Identify which cell holds the provided text, then report its (x, y) central coordinate. 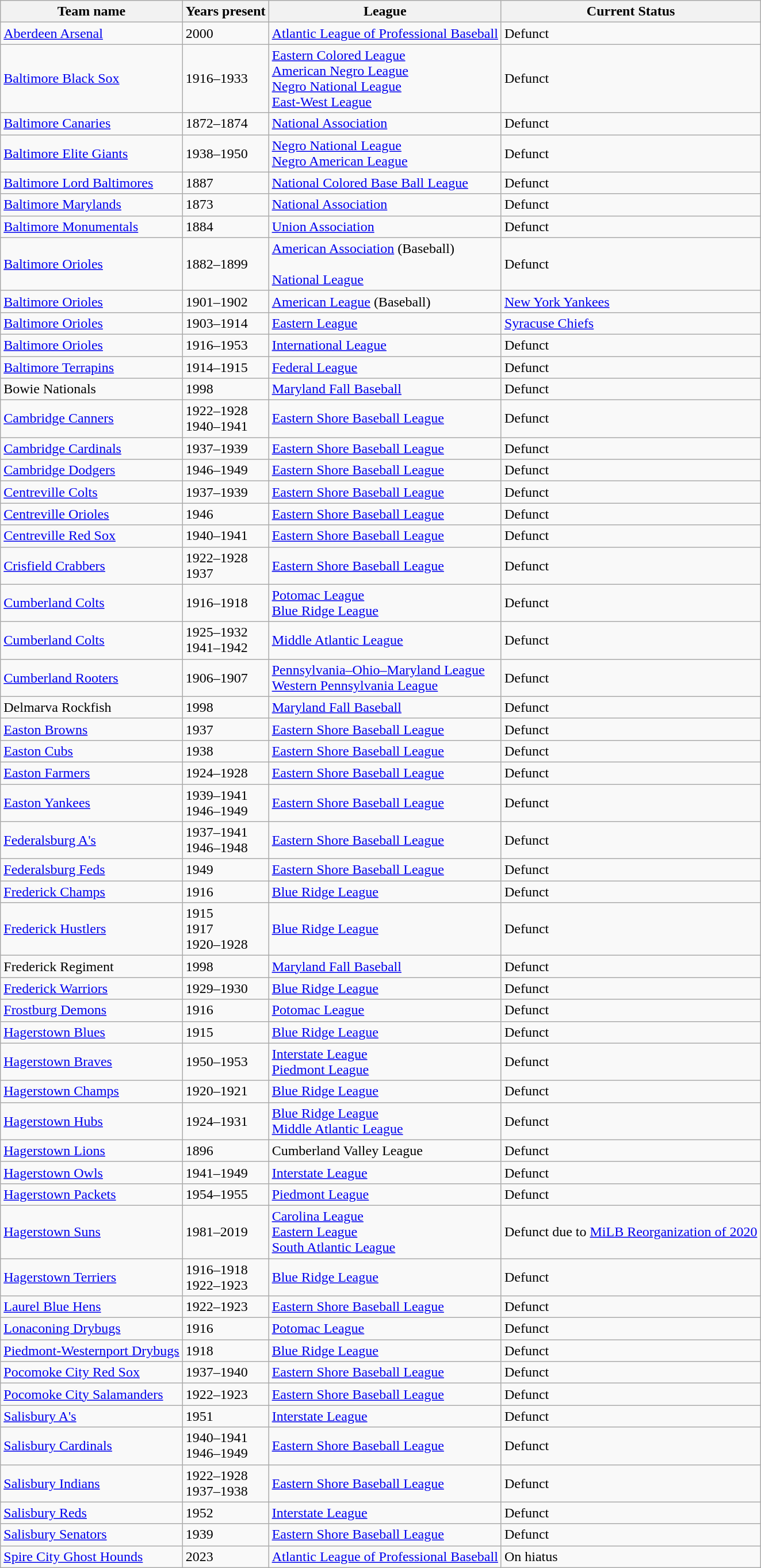
Crisfield Crabbers (91, 566)
1924–1931 (225, 1121)
Middle Atlantic League (385, 641)
1929–1930 (225, 988)
1924–1928 (225, 773)
Potomac LeagueBlue Ridge League (385, 603)
1918 (225, 1351)
Delmarva Rockfish (91, 707)
Union Association (385, 227)
American League (Baseball) (385, 301)
1949 (225, 870)
1887 (225, 183)
Eastern League (385, 323)
1916–19181922–1923 (225, 1276)
Cambridge Cardinals (91, 448)
1872–1874 (225, 124)
Hagerstown Champs (91, 1091)
Current Status (630, 11)
1896 (225, 1151)
Cambridge Dodgers (91, 470)
On hiatus (630, 1557)
Lonaconing Drybugs (91, 1329)
Salisbury Reds (91, 1513)
1901–1902 (225, 301)
Defunct due to MiLB Reorganization of 2020 (630, 1232)
1937–19411946–1948 (225, 841)
1939–19411946–1949 (225, 803)
1916–1953 (225, 345)
1941–1949 (225, 1172)
Hagerstown Hubs (91, 1121)
1884 (225, 227)
Laurel Blue Hens (91, 1307)
Pennsylvania–Ohio–Maryland LeagueWestern Pennsylvania League (385, 677)
New York Yankees (630, 301)
Hagerstown Owls (91, 1172)
1903–1914 (225, 323)
Frederick Warriors (91, 988)
League (385, 11)
1914–1915 (225, 367)
American Association (Baseball)National League (385, 264)
1922–19281937–1938 (225, 1483)
1950–1953 (225, 1061)
1915 (225, 1032)
Salisbury A's (91, 1416)
1940–19411946–1949 (225, 1446)
Centreville Colts (91, 492)
1939 (225, 1535)
Baltimore Monumentals (91, 227)
1882–1899 (225, 264)
2000 (225, 33)
1952 (225, 1513)
Hagerstown Lions (91, 1151)
Baltimore Black Sox (91, 78)
1938 (225, 751)
Frederick Regiment (91, 967)
Pocomoke City Red Sox (91, 1373)
Hagerstown Terriers (91, 1276)
Salisbury Indians (91, 1483)
Years present (225, 11)
1873 (225, 205)
1946 (225, 514)
Hagerstown Braves (91, 1061)
1954–1955 (225, 1194)
Centreville Red Sox (91, 536)
191519171920–1928 (225, 929)
Eastern Colored LeagueAmerican Negro LeagueNegro National LeagueEast-West League (385, 78)
Hagerstown Blues (91, 1032)
Salisbury Cardinals (91, 1446)
1920–1921 (225, 1091)
Baltimore Canaries (91, 124)
Team name (91, 11)
International League (385, 345)
1940–1941 (225, 536)
2023 (225, 1557)
Easton Cubs (91, 751)
Cambridge Canners (91, 419)
Federal League (385, 367)
1916–1918 (225, 603)
1937 (225, 729)
1906–1907 (225, 677)
Easton Farmers (91, 773)
Baltimore Marylands (91, 205)
1922–19281937 (225, 566)
1938–1950 (225, 153)
1946–1949 (225, 470)
1916–1933 (225, 78)
National Colored Base Ball League (385, 183)
Easton Browns (91, 729)
Federalsburg A's (91, 841)
Federalsburg Feds (91, 870)
Piedmont League (385, 1194)
Cumberland Valley League (385, 1151)
1925–19321941–1942 (225, 641)
1922–19281940–1941 (225, 419)
1937–1940 (225, 1373)
Salisbury Senators (91, 1535)
Baltimore Terrapins (91, 367)
Baltimore Elite Giants (91, 153)
Pocomoke City Salamanders (91, 1394)
Centreville Orioles (91, 514)
Spire City Ghost Hounds (91, 1557)
Hagerstown Packets (91, 1194)
Interstate LeaguePiedmont League (385, 1061)
Piedmont-Westernport Drybugs (91, 1351)
Easton Yankees (91, 803)
Syracuse Chiefs (630, 323)
Carolina League Eastern League South Atlantic League (385, 1232)
Aberdeen Arsenal (91, 33)
Bowie Nationals (91, 389)
1951 (225, 1416)
1981–2019 (225, 1232)
Hagerstown Suns (91, 1232)
Cumberland Rooters (91, 677)
Blue Ridge LeagueMiddle Atlantic League (385, 1121)
Frostburg Demons (91, 1010)
Baltimore Lord Baltimores (91, 183)
Frederick Champs (91, 892)
Frederick Hustlers (91, 929)
Negro National LeagueNegro American League (385, 153)
